Determine the (X, Y) coordinate at the center of the cell enclosing the given text.  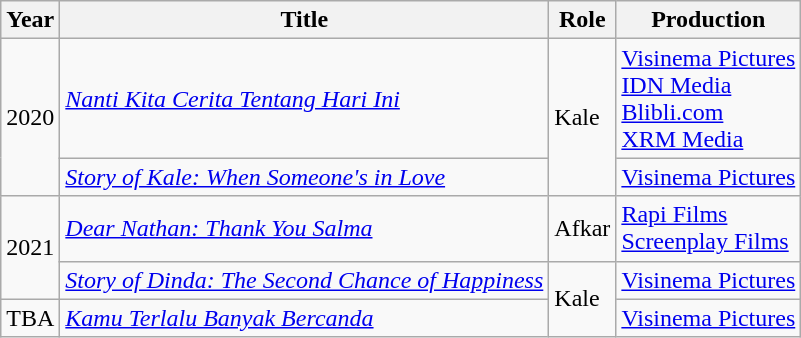
2020 (30, 118)
Story of Dinda: The Second Chance of Happiness (304, 280)
Nanti Kita Cerita Tentang Hari Ini (304, 98)
Dear Nathan: Thank You Salma (304, 228)
Year (30, 20)
Role (582, 20)
Visinema PicturesIDN MediaBlibli.comXRM Media (708, 98)
TBA (30, 318)
Title (304, 20)
Production (708, 20)
2021 (30, 248)
Kamu Terlalu Banyak Bercanda (304, 318)
Afkar (582, 228)
Rapi FilmsScreenplay Films (708, 228)
Story of Kale: When Someone's in Love (304, 177)
